Find where the given text appears and provide that cell's center as (x, y) coordinate. 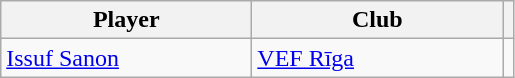
Player (126, 20)
Club (378, 20)
Issuf Sanon (126, 58)
VEF Rīga (378, 58)
